Capture the cell that displays the provided text and extract its (x, y) central coordinate. 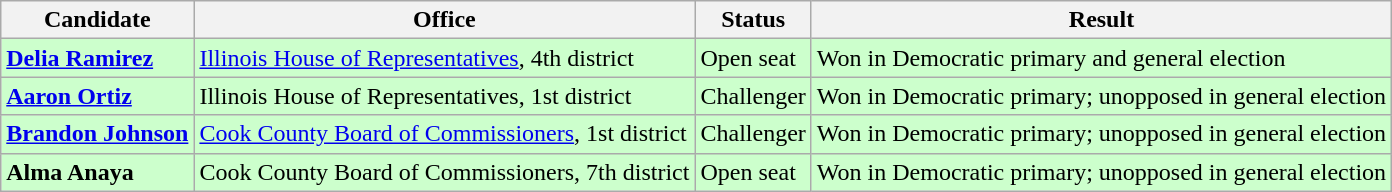
Candidate (98, 20)
Delia Ramirez (98, 58)
Status (753, 20)
Aaron Ortiz (98, 96)
Office (444, 20)
Alma Anaya (98, 172)
Illinois House of Representatives, 4th district (444, 58)
Illinois House of Representatives, 1st district (444, 96)
Brandon Johnson (98, 134)
Cook County Board of Commissioners, 1st district (444, 134)
Won in Democratic primary and general election (1101, 58)
Result (1101, 20)
Cook County Board of Commissioners, 7th district (444, 172)
